Find where the given text appears and provide that cell's center as (X, Y) coordinate. 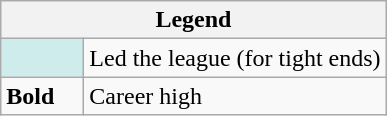
Legend (194, 20)
Led the league (for tight ends) (235, 58)
Bold (42, 96)
Career high (235, 96)
